Locate the cell with the specified text and output its (X, Y) center coordinate. 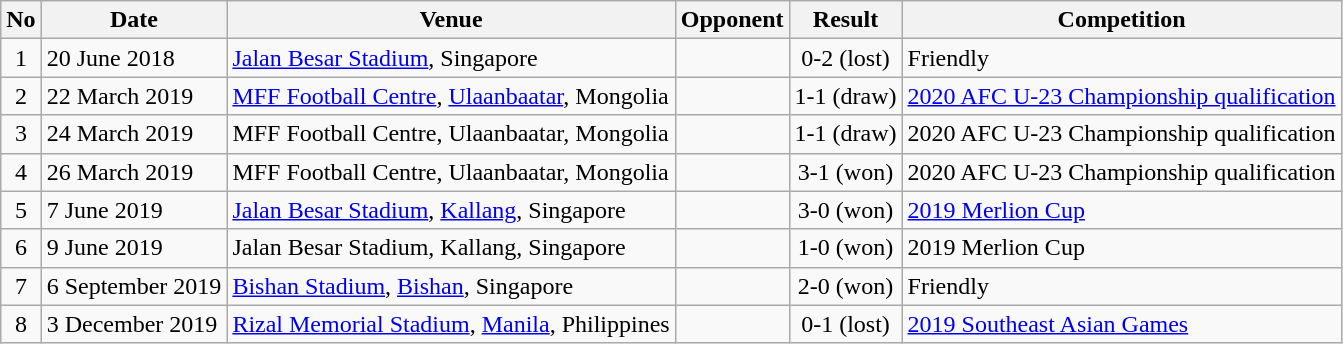
No (21, 20)
1-0 (won) (846, 248)
7 (21, 286)
Bishan Stadium, Bishan, Singapore (451, 286)
Opponent (732, 20)
3-0 (won) (846, 210)
Rizal Memorial Stadium, Manila, Philippines (451, 324)
26 March 2019 (134, 172)
Date (134, 20)
6 September 2019 (134, 286)
Jalan Besar Stadium, Singapore (451, 58)
3 (21, 134)
7 June 2019 (134, 210)
20 June 2018 (134, 58)
3 December 2019 (134, 324)
2-0 (won) (846, 286)
8 (21, 324)
9 June 2019 (134, 248)
24 March 2019 (134, 134)
4 (21, 172)
0-2 (lost) (846, 58)
5 (21, 210)
2 (21, 96)
Result (846, 20)
2019 Southeast Asian Games (1122, 324)
3-1 (won) (846, 172)
22 March 2019 (134, 96)
1 (21, 58)
Venue (451, 20)
Competition (1122, 20)
6 (21, 248)
0-1 (lost) (846, 324)
